Locate the cell with the specified text and output its [X, Y] center coordinate. 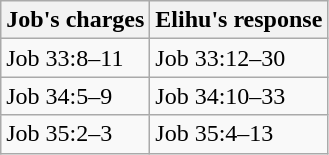
Job 35:2–3 [76, 134]
Job 34:5–9 [76, 96]
Job 33:8–11 [76, 58]
Job 35:4–13 [239, 134]
Job's charges [76, 20]
Job 33:12–30 [239, 58]
Elihu's response [239, 20]
Job 34:10–33 [239, 96]
